Output the (X, Y) coordinate of the center of the cell containing the given text.  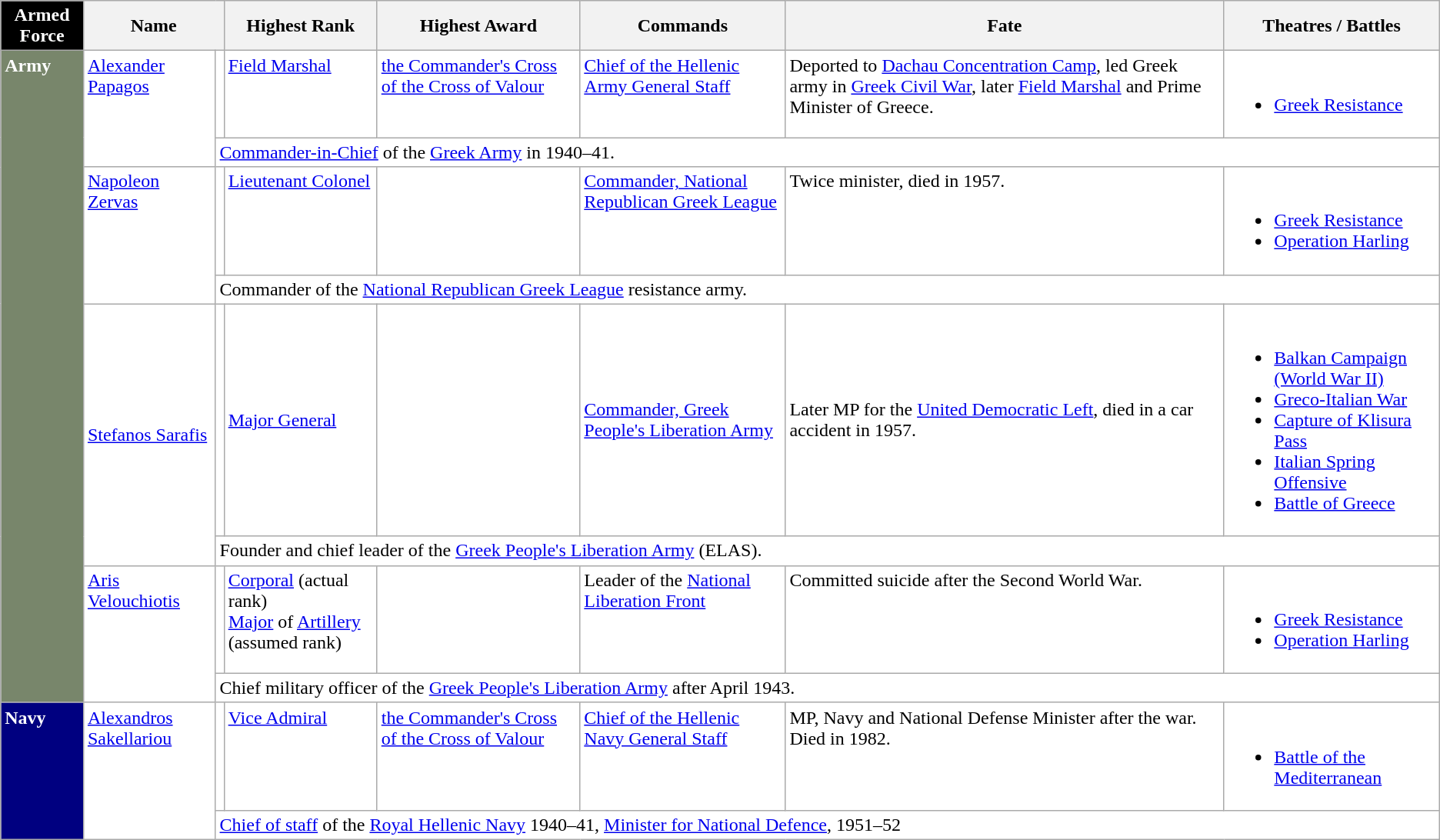
Founder and chief leader of the Greek People's Liberation Army (ELAS). (828, 551)
Leader of the National Liberation Front (683, 619)
Battle of the Mediterranean (1332, 756)
Navy (42, 771)
Aris Velouchiotis (149, 634)
Chief of staff of the Royal Hellenic Navy 1940–41, Minister for National Defence, 1951–52 (828, 825)
Later MP for the United Democratic Left, died in a car accident in 1957. (1005, 420)
Deported to Dachau Concentration Camp, led Greek army in Greek Civil War, later Field Marshal and Prime Minister of Greece. (1005, 94)
Chief military officer of the Greek People's Liberation Army after April 1943. (828, 688)
Highest Award (478, 26)
Theatres / Battles (1332, 26)
Fate (1005, 26)
Army (42, 377)
Commander, National Republican Greek League (683, 221)
Chief of the Hellenic Navy General Staff (683, 756)
Chief of the Hellenic Army General Staff (683, 94)
Committed suicide after the Second World War. (1005, 619)
Greek Resistance (1332, 94)
MP, Navy and National Defense Minister after the war. Died in 1982. (1005, 756)
Commands (683, 26)
Stefanos Sarafis (149, 435)
Napoleon Zervas (149, 235)
Corporal (actual rank)Major of Artillery (assumed rank) (300, 619)
Lieutenant Colonel (300, 221)
Commander-in-Chief of the Greek Army in 1940–41. (828, 152)
Twice minister, died in 1957. (1005, 221)
Armed Force (42, 26)
Highest Rank (300, 26)
Name (154, 26)
Commander, Greek People's Liberation Army (683, 420)
Major General (300, 420)
Vice Admiral (300, 756)
Alexander Papagos (149, 109)
Field Marshal (300, 94)
Balkan Campaign (World War II)Greco-Italian WarCapture of Klisura PassItalian Spring OffensiveBattle of Greece (1332, 420)
Commander of the National Republican Greek League resistance army. (828, 289)
Alexandros Sakellariou (149, 771)
